From the cell containing the given text, extract its center point as (X, Y) coordinate. 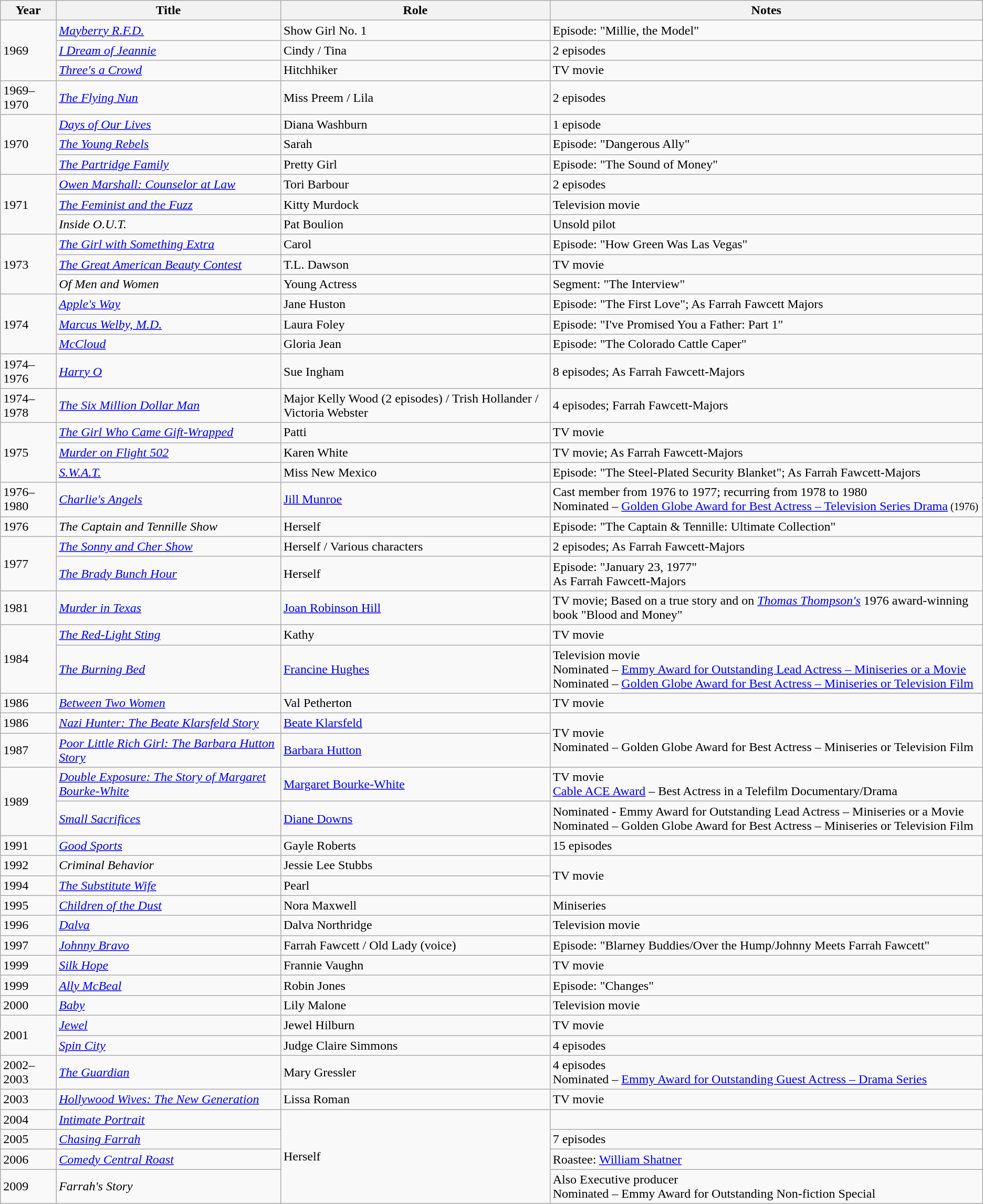
Frannie Vaughn (415, 965)
Jessie Lee Stubbs (415, 865)
Murder on Flight 502 (169, 452)
S.W.A.T. (169, 472)
TV movie; Based on a true story and on Thomas Thompson's 1976 award-winning book "Blood and Money" (766, 608)
1976 (28, 526)
4 episodes; Farrah Fawcett-Majors (766, 405)
The Great American Beauty Contest (169, 264)
1992 (28, 865)
Episode: "I've Promised You a Father: Part 1" (766, 324)
The Flying Nun (169, 98)
4 episodes (766, 1045)
Karen White (415, 452)
The Girl Who Came Gift-Wrapped (169, 432)
Episode: "The Colorado Cattle Caper" (766, 344)
Cindy / Tina (415, 50)
Mayberry R.F.D. (169, 30)
Silk Hope (169, 965)
Episode: "The Sound of Money" (766, 164)
Dalva (169, 925)
Miniseries (766, 905)
1969 (28, 50)
The Captain and Tennille Show (169, 526)
Comedy Central Roast (169, 1159)
1975 (28, 452)
The Feminist and the Fuzz (169, 204)
The Six Million Dollar Man (169, 405)
8 episodes; As Farrah Fawcett-Majors (766, 372)
Margaret Bourke-White (415, 784)
2009 (28, 1186)
The Red-Light Sting (169, 635)
Diane Downs (415, 819)
The Guardian (169, 1073)
Farrah Fawcett / Old Lady (voice) (415, 945)
Segment: "The Interview" (766, 284)
Jill Munroe (415, 500)
4 episodesNominated – Emmy Award for Outstanding Guest Actress – Drama Series (766, 1073)
2004 (28, 1119)
2003 (28, 1100)
The Burning Bed (169, 669)
Barbara Hutton (415, 751)
Episode: "Blarney Buddies/Over the Hump/Johnny Meets Farrah Fawcett" (766, 945)
1 episode (766, 124)
Year (28, 10)
Jewel (169, 1025)
1971 (28, 204)
1976–1980 (28, 500)
Episode: "Millie, the Model" (766, 30)
Tori Barbour (415, 184)
Joan Robinson Hill (415, 608)
Gayle Roberts (415, 846)
Notes (766, 10)
Hollywood Wives: The New Generation (169, 1100)
2 episodes; As Farrah Fawcett-Majors (766, 546)
Jane Huston (415, 304)
Sue Ingham (415, 372)
Role (415, 10)
1974 (28, 324)
Patti (415, 432)
Young Actress (415, 284)
Murder in Texas (169, 608)
TV movie; As Farrah Fawcett-Majors (766, 452)
1970 (28, 144)
Carol (415, 244)
15 episodes (766, 846)
Kathy (415, 635)
Unsold pilot (766, 224)
TV movieNominated – Golden Globe Award for Best Actress – Miniseries or Television Film (766, 740)
Major Kelly Wood (2 episodes) / Trish Hollander / Victoria Webster (415, 405)
Lily Malone (415, 1005)
Val Petherton (415, 703)
Owen Marshall: Counselor at Law (169, 184)
Roastee: William Shatner (766, 1159)
T.L. Dawson (415, 264)
1994 (28, 885)
1977 (28, 564)
Good Sports (169, 846)
7 episodes (766, 1139)
Laura Foley (415, 324)
1973 (28, 264)
1974–1978 (28, 405)
I Dream of Jeannie (169, 50)
1995 (28, 905)
Days of Our Lives (169, 124)
Miss Preem / Lila (415, 98)
Criminal Behavior (169, 865)
Nazi Hunter: The Beate Klarsfeld Story (169, 723)
Episode: "The Captain & Tennille: Ultimate Collection" (766, 526)
1991 (28, 846)
1974–1976 (28, 372)
The Girl with Something Extra (169, 244)
Episode: "Changes" (766, 985)
Apple's Way (169, 304)
Episode: "Dangerous Ally" (766, 144)
Episode: "The First Love"; As Farrah Fawcett Majors (766, 304)
Spin City (169, 1045)
2002–2003 (28, 1073)
Francine Hughes (415, 669)
Chasing Farrah (169, 1139)
Nora Maxwell (415, 905)
Johnny Bravo (169, 945)
Pretty Girl (415, 164)
1987 (28, 751)
1984 (28, 659)
Pat Boulion (415, 224)
Of Men and Women (169, 284)
TV movieCable ACE Award – Best Actress in a Telefilm Documentary/Drama (766, 784)
Judge Claire Simmons (415, 1045)
The Young Rebels (169, 144)
Gloria Jean (415, 344)
Sarah (415, 144)
Beate Klarsfeld (415, 723)
The Sonny and Cher Show (169, 546)
Cast member from 1976 to 1977; recurring from 1978 to 1980Nominated – Golden Globe Award for Best Actress – Television Series Drama (1976) (766, 500)
Baby (169, 1005)
Diana Washburn (415, 124)
1981 (28, 608)
Ally McBeal (169, 985)
Jewel Hilburn (415, 1025)
Inside O.U.T. (169, 224)
The Partridge Family (169, 164)
Robin Jones (415, 985)
2001 (28, 1035)
1989 (28, 801)
1997 (28, 945)
Episode: "The Steel-Plated Security Blanket"; As Farrah Fawcett-Majors (766, 472)
1969–1970 (28, 98)
Three's a Crowd (169, 70)
Pearl (415, 885)
Show Girl No. 1 (415, 30)
Also Executive producerNominated – Emmy Award for Outstanding Non-fiction Special (766, 1186)
Between Two Women (169, 703)
2005 (28, 1139)
Double Exposure: The Story of Margaret Bourke-White (169, 784)
Mary Gressler (415, 1073)
Farrah's Story (169, 1186)
Poor Little Rich Girl: The Barbara Hutton Story (169, 751)
Dalva Northridge (415, 925)
Miss New Mexico (415, 472)
Charlie's Angels (169, 500)
Small Sacrifices (169, 819)
Kitty Murdock (415, 204)
Hitchhiker (415, 70)
Herself / Various characters (415, 546)
2006 (28, 1159)
McCloud (169, 344)
Marcus Welby, M.D. (169, 324)
Children of the Dust (169, 905)
1996 (28, 925)
Title (169, 10)
Episode: "January 23, 1977"As Farrah Fawcett-Majors (766, 573)
The Substitute Wife (169, 885)
Harry O (169, 372)
Lissa Roman (415, 1100)
The Brady Bunch Hour (169, 573)
2000 (28, 1005)
Intimate Portrait (169, 1119)
Episode: "How Green Was Las Vegas" (766, 244)
